Search for the cell housing the specified text and yield its (X, Y) center coordinate. 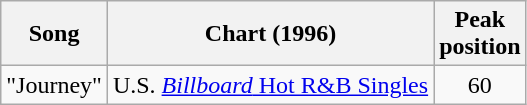
Chart (1996) (270, 34)
U.S. Billboard Hot R&B Singles (270, 85)
"Journey" (54, 85)
60 (480, 85)
Peakposition (480, 34)
Song (54, 34)
